Find where the given text appears and provide that cell's center as [X, Y] coordinate. 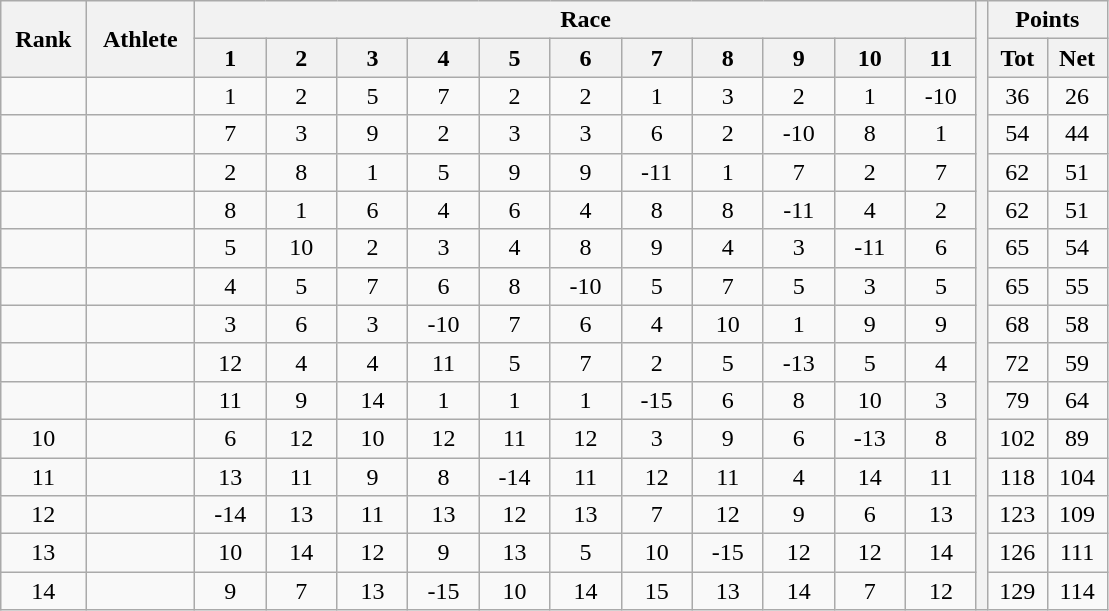
Net [1077, 58]
Athlete [140, 39]
15 [656, 591]
59 [1077, 362]
64 [1077, 400]
129 [1017, 591]
114 [1077, 591]
44 [1077, 134]
72 [1017, 362]
123 [1017, 515]
68 [1017, 324]
126 [1017, 553]
58 [1077, 324]
Points [1047, 20]
118 [1017, 477]
Rank [44, 39]
89 [1077, 438]
Race [586, 20]
26 [1077, 96]
102 [1017, 438]
104 [1077, 477]
109 [1077, 515]
111 [1077, 553]
Tot [1017, 58]
79 [1017, 400]
55 [1077, 286]
36 [1017, 96]
